For the text-containing cell, return its midpoint in (x, y) coordinate format. 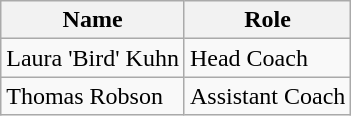
Thomas Robson (93, 96)
Name (93, 20)
Head Coach (267, 58)
Assistant Coach (267, 96)
Laura 'Bird' Kuhn (93, 58)
Role (267, 20)
